Pinpoint the cell where the given text exists, returning its [X, Y] midpoint coordinate. 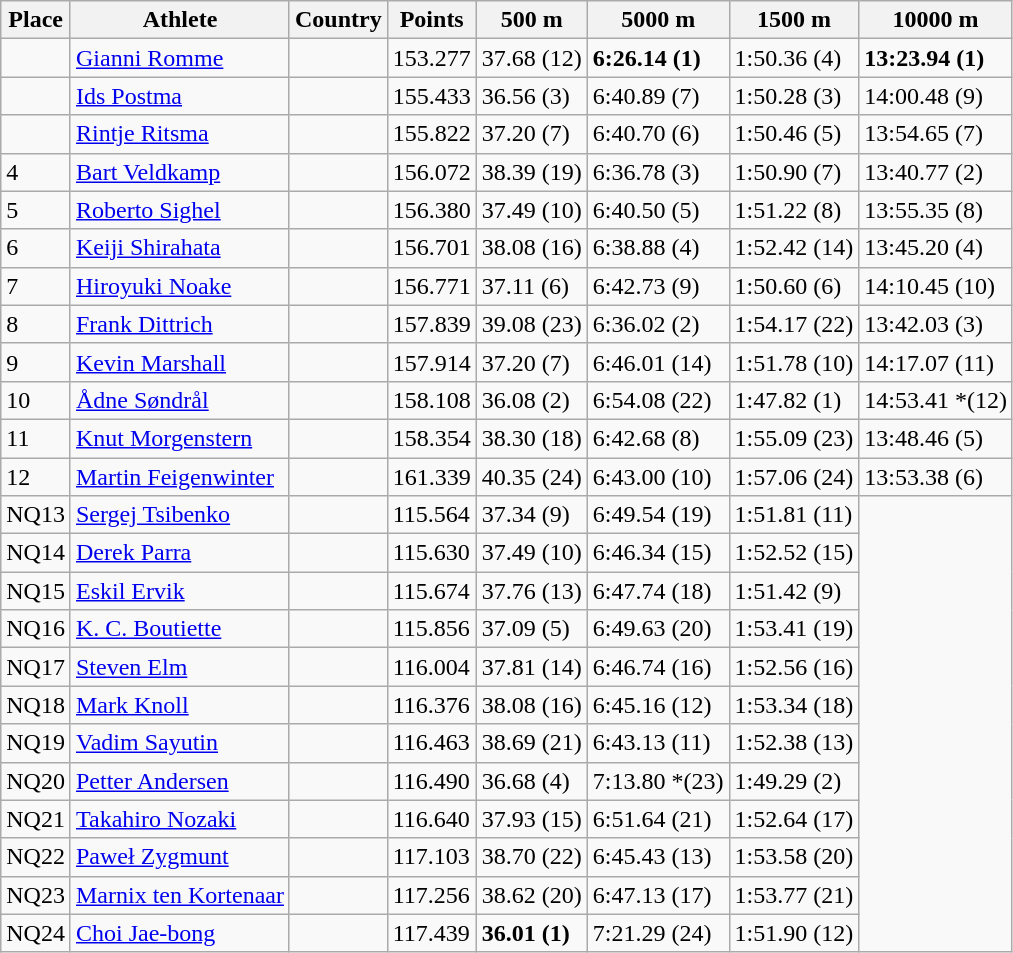
Ids Postma [180, 96]
1:52.42 (14) [794, 248]
NQ19 [36, 743]
12 [36, 477]
13:23.94 (1) [936, 58]
38.70 (22) [532, 857]
6:46.34 (15) [658, 553]
156.380 [432, 210]
40.35 (24) [532, 477]
6:36.02 (2) [658, 324]
500 m [532, 20]
37.34 (9) [532, 515]
5000 m [658, 20]
NQ16 [36, 629]
14:53.41 *(12) [936, 400]
161.339 [432, 477]
Choi Jae-bong [180, 933]
Sergej Tsibenko [180, 515]
6:36.78 (3) [658, 172]
37.09 (5) [532, 629]
153.277 [432, 58]
5 [36, 210]
155.433 [432, 96]
36.68 (4) [532, 781]
37.11 (6) [532, 286]
36.56 (3) [532, 96]
NQ21 [36, 819]
9 [36, 362]
Knut Morgenstern [180, 438]
13:48.46 (5) [936, 438]
Ådne Søndrål [180, 400]
Place [36, 20]
156.072 [432, 172]
36.01 (1) [532, 933]
Country [338, 20]
6:45.43 (13) [658, 857]
117.256 [432, 895]
156.701 [432, 248]
Rintje Ritsma [180, 134]
1:52.64 (17) [794, 819]
7:21.29 (24) [658, 933]
13:53.38 (6) [936, 477]
1500 m [794, 20]
116.376 [432, 705]
6:42.73 (9) [658, 286]
6:46.01 (14) [658, 362]
Martin Feigenwinter [180, 477]
Gianni Romme [180, 58]
NQ22 [36, 857]
6:26.14 (1) [658, 58]
115.564 [432, 515]
38.39 (19) [532, 172]
1:50.36 (4) [794, 58]
6:47.74 (18) [658, 591]
37.76 (13) [532, 591]
Bart Veldkamp [180, 172]
6:47.13 (17) [658, 895]
Paweł Zygmunt [180, 857]
1:47.82 (1) [794, 400]
1:50.90 (7) [794, 172]
1:53.77 (21) [794, 895]
K. C. Boutiette [180, 629]
155.822 [432, 134]
1:53.41 (19) [794, 629]
6:40.50 (5) [658, 210]
11 [36, 438]
6:38.88 (4) [658, 248]
Derek Parra [180, 553]
Frank Dittrich [180, 324]
6:49.54 (19) [658, 515]
Mark Knoll [180, 705]
1:51.81 (11) [794, 515]
6:40.70 (6) [658, 134]
Marnix ten Kortenaar [180, 895]
6:46.74 (16) [658, 667]
1:52.52 (15) [794, 553]
NQ17 [36, 667]
6:51.64 (21) [658, 819]
115.856 [432, 629]
6:45.16 (12) [658, 705]
1:55.09 (23) [794, 438]
Kevin Marshall [180, 362]
38.62 (20) [532, 895]
14:10.45 (10) [936, 286]
117.103 [432, 857]
1:50.60 (6) [794, 286]
1:53.34 (18) [794, 705]
116.463 [432, 743]
6:40.89 (7) [658, 96]
13:54.65 (7) [936, 134]
NQ13 [36, 515]
1:51.90 (12) [794, 933]
Keiji Shirahata [180, 248]
1:52.38 (13) [794, 743]
1:50.46 (5) [794, 134]
NQ23 [36, 895]
115.630 [432, 553]
36.08 (2) [532, 400]
Athlete [180, 20]
13:55.35 (8) [936, 210]
1:49.29 (2) [794, 781]
NQ20 [36, 781]
116.640 [432, 819]
1:57.06 (24) [794, 477]
37.93 (15) [532, 819]
1:51.22 (8) [794, 210]
Vadim Sayutin [180, 743]
14:00.48 (9) [936, 96]
6:49.63 (20) [658, 629]
14:17.07 (11) [936, 362]
39.08 (23) [532, 324]
Hiroyuki Noake [180, 286]
Points [432, 20]
1:50.28 (3) [794, 96]
1:51.42 (9) [794, 591]
10000 m [936, 20]
6:43.00 (10) [658, 477]
38.69 (21) [532, 743]
156.771 [432, 286]
6:54.08 (22) [658, 400]
NQ18 [36, 705]
38.30 (18) [532, 438]
6:42.68 (8) [658, 438]
7:13.80 *(23) [658, 781]
4 [36, 172]
117.439 [432, 933]
13:42.03 (3) [936, 324]
1:54.17 (22) [794, 324]
1:51.78 (10) [794, 362]
157.914 [432, 362]
7 [36, 286]
Petter Andersen [180, 781]
NQ24 [36, 933]
1:53.58 (20) [794, 857]
10 [36, 400]
Roberto Sighel [180, 210]
1:52.56 (16) [794, 667]
115.674 [432, 591]
6:43.13 (11) [658, 743]
13:40.77 (2) [936, 172]
157.839 [432, 324]
158.108 [432, 400]
37.81 (14) [532, 667]
NQ15 [36, 591]
Eskil Ervik [180, 591]
158.354 [432, 438]
Takahiro Nozaki [180, 819]
NQ14 [36, 553]
6 [36, 248]
8 [36, 324]
13:45.20 (4) [936, 248]
37.68 (12) [532, 58]
116.490 [432, 781]
Steven Elm [180, 667]
116.004 [432, 667]
